Detect which cell encompasses the target text, then output its (x, y) center coordinate. 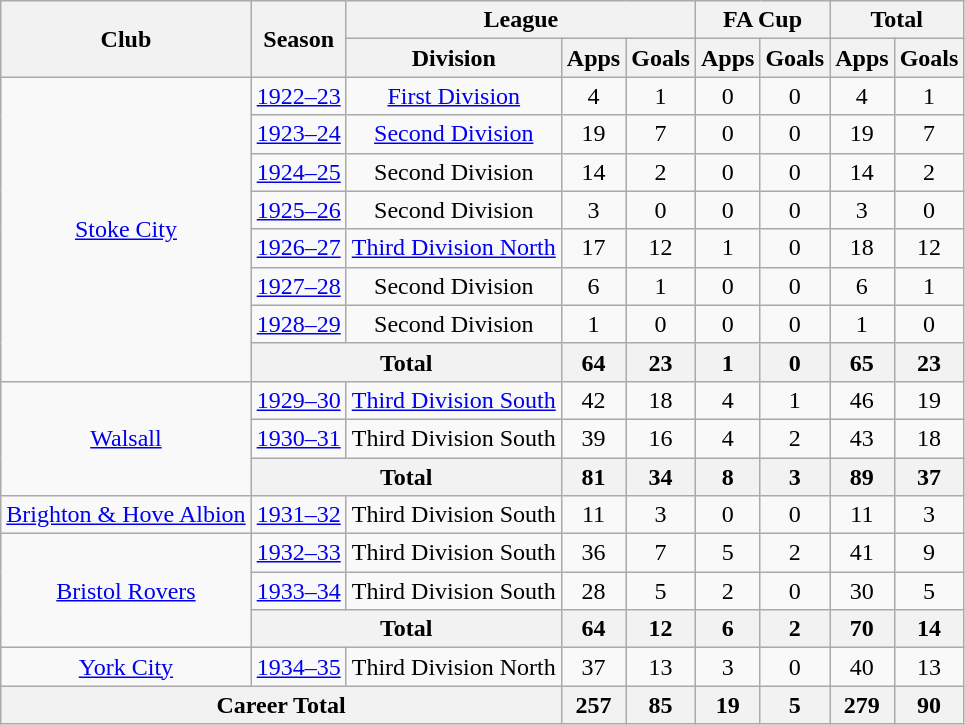
34 (661, 477)
Club (126, 39)
41 (862, 553)
York City (126, 667)
42 (593, 400)
Brighton & Hove Albion (126, 515)
36 (593, 553)
81 (593, 477)
1922–23 (298, 96)
9 (929, 553)
1929–30 (298, 400)
1925–26 (298, 210)
1933–34 (298, 591)
Season (298, 39)
70 (862, 629)
1932–33 (298, 553)
17 (593, 248)
65 (862, 362)
Stoke City (126, 229)
30 (862, 591)
1924–25 (298, 172)
1931–32 (298, 515)
46 (862, 400)
1923–24 (298, 134)
First Division (454, 96)
16 (661, 438)
FA Cup (762, 20)
8 (727, 477)
257 (593, 705)
1926–27 (298, 248)
Walsall (126, 438)
1934–35 (298, 667)
1930–31 (298, 438)
43 (862, 438)
85 (661, 705)
1927–28 (298, 286)
39 (593, 438)
Career Total (282, 705)
40 (862, 667)
28 (593, 591)
League (520, 20)
1928–29 (298, 324)
Bristol Rovers (126, 591)
Division (454, 58)
279 (862, 705)
90 (929, 705)
89 (862, 477)
